Output the (x, y) coordinate of the center of the cell containing the given text.  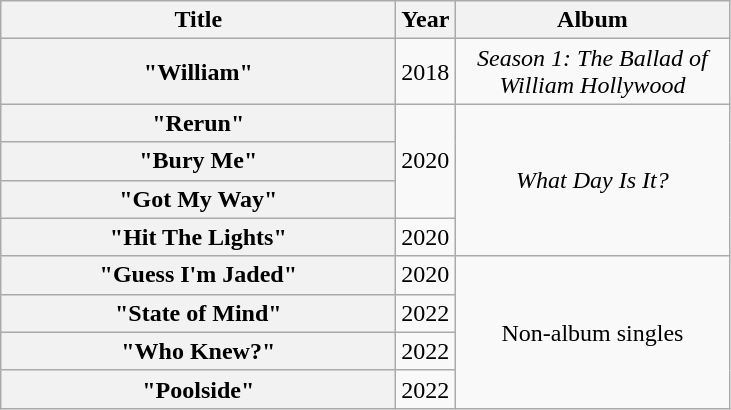
Non-album singles (592, 332)
"Got My Way" (198, 199)
"Guess I'm Jaded" (198, 275)
What Day Is It? (592, 180)
"William" (198, 72)
Album (592, 20)
"State of Mind" (198, 313)
2018 (426, 72)
"Bury Me" (198, 161)
"Poolside" (198, 389)
"Who Knew?" (198, 351)
Season 1: The Ballad of William Hollywood (592, 72)
Year (426, 20)
"Hit The Lights" (198, 237)
"Rerun" (198, 123)
Title (198, 20)
